From the cell containing the given text, extract its center point as (X, Y) coordinate. 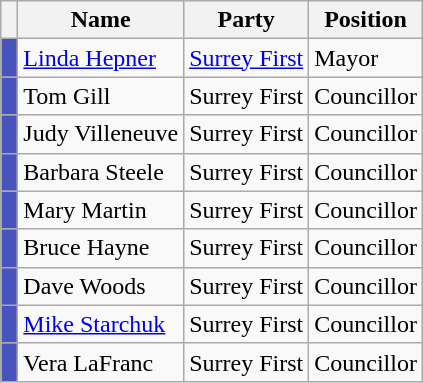
Dave Woods (101, 286)
Tom Gill (101, 96)
Position (366, 20)
Bruce Hayne (101, 248)
Barbara Steele (101, 172)
Party (246, 20)
Name (101, 20)
Mayor (366, 58)
Linda Hepner (101, 58)
Mary Martin (101, 210)
Vera LaFranc (101, 362)
Mike Starchuk (101, 324)
Judy Villeneuve (101, 134)
